Identify which cell holds the provided text, then report its (X, Y) central coordinate. 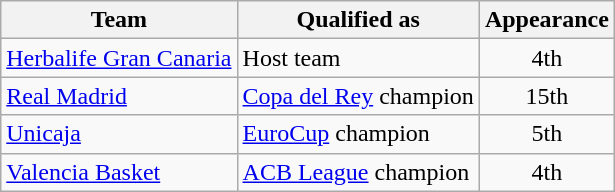
Team (119, 20)
Appearance (546, 20)
Host team (358, 58)
Unicaja (119, 134)
EuroCup champion (358, 134)
ACB League champion (358, 172)
5th (546, 134)
Copa del Rey champion (358, 96)
Herbalife Gran Canaria (119, 58)
Qualified as (358, 20)
Valencia Basket (119, 172)
Real Madrid (119, 96)
15th (546, 96)
